Pinpoint the cell where the given text exists, returning its (X, Y) midpoint coordinate. 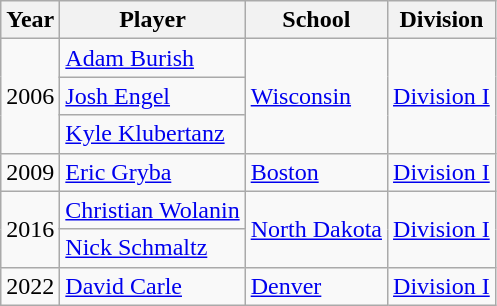
Year (30, 20)
Wisconsin (316, 96)
2006 (30, 96)
Christian Wolanin (152, 210)
Eric Gryba (152, 172)
2009 (30, 172)
David Carle (152, 286)
Boston (316, 172)
2022 (30, 286)
Denver (316, 286)
Adam Burish (152, 58)
Josh Engel (152, 96)
Kyle Klubertanz (152, 134)
North Dakota (316, 229)
Player (152, 20)
Nick Schmaltz (152, 248)
2016 (30, 229)
School (316, 20)
Division (442, 20)
